From the cell containing the given text, extract its center point as (X, Y) coordinate. 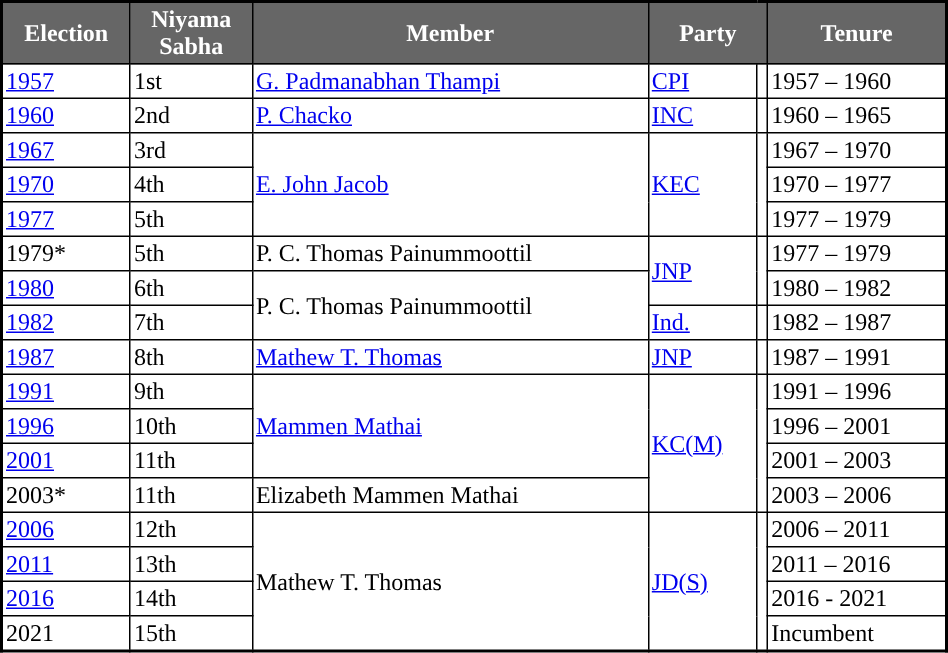
2016 - 2021 (858, 598)
Member (450, 33)
1987 (66, 357)
Mammen Mathai (450, 426)
7th (191, 322)
1980 – 1982 (858, 288)
2003 – 2006 (858, 495)
1960 (66, 115)
2006 (66, 529)
1982 – 1987 (858, 322)
9th (191, 391)
2003* (66, 495)
2nd (191, 115)
NiyamaSabha (191, 33)
3rd (191, 150)
1957 – 1960 (858, 81)
2011 (66, 564)
4th (191, 184)
Election (66, 33)
2021 (66, 634)
1991 – 1996 (858, 391)
Party (708, 33)
1967 (66, 150)
Tenure (858, 33)
KEC (702, 185)
1996 – 2001 (858, 426)
G. Padmanabhan Thampi (450, 81)
1977 (66, 219)
1970 – 1977 (858, 184)
2001 (66, 460)
15th (191, 634)
1st (191, 81)
Elizabeth Mammen Mathai (450, 495)
1996 (66, 426)
1991 (66, 391)
CPI (702, 81)
8th (191, 357)
6th (191, 288)
10th (191, 426)
INC (702, 115)
1980 (66, 288)
2011 – 2016 (858, 564)
2001 – 2003 (858, 460)
1970 (66, 184)
1967 – 1970 (858, 150)
KC(M) (702, 443)
1987 – 1991 (858, 357)
P. Chacko (450, 115)
14th (191, 598)
13th (191, 564)
12th (191, 529)
1957 (66, 81)
Ind. (702, 322)
1960 – 1965 (858, 115)
Incumbent (858, 634)
E. John Jacob (450, 185)
1982 (66, 322)
2016 (66, 598)
2006 – 2011 (858, 529)
1979* (66, 253)
JD(S) (702, 582)
